Find where the given text appears and provide that cell's center as (X, Y) coordinate. 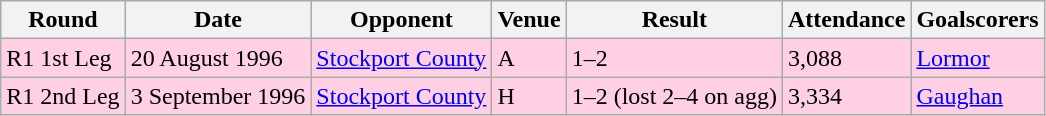
1–2 (674, 58)
Opponent (402, 20)
3 September 1996 (218, 96)
R1 1st Leg (63, 58)
Venue (529, 20)
Round (63, 20)
A (529, 58)
20 August 1996 (218, 58)
Lormor (978, 58)
H (529, 96)
Result (674, 20)
Goalscorers (978, 20)
R1 2nd Leg (63, 96)
Attendance (846, 20)
1–2 (lost 2–4 on agg) (674, 96)
3,334 (846, 96)
3,088 (846, 58)
Gaughan (978, 96)
Date (218, 20)
